Detect which cell encompasses the target text, then output its (X, Y) center coordinate. 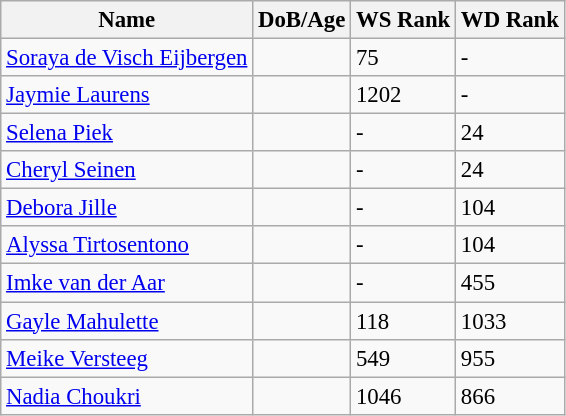
Imke van der Aar (127, 283)
955 (510, 358)
Debora Jille (127, 208)
1202 (404, 95)
75 (404, 58)
1033 (510, 321)
WD Rank (510, 20)
Selena Piek (127, 133)
WS Rank (404, 20)
Gayle Mahulette (127, 321)
118 (404, 321)
Jaymie Laurens (127, 95)
Nadia Choukri (127, 396)
455 (510, 283)
Name (127, 20)
Alyssa Tirtosentono (127, 245)
549 (404, 358)
866 (510, 396)
Cheryl Seinen (127, 170)
DoB/Age (302, 20)
Meike Versteeg (127, 358)
1046 (404, 396)
Soraya de Visch Eijbergen (127, 58)
